Output the (x, y) coordinate of the center of the cell containing the given text.  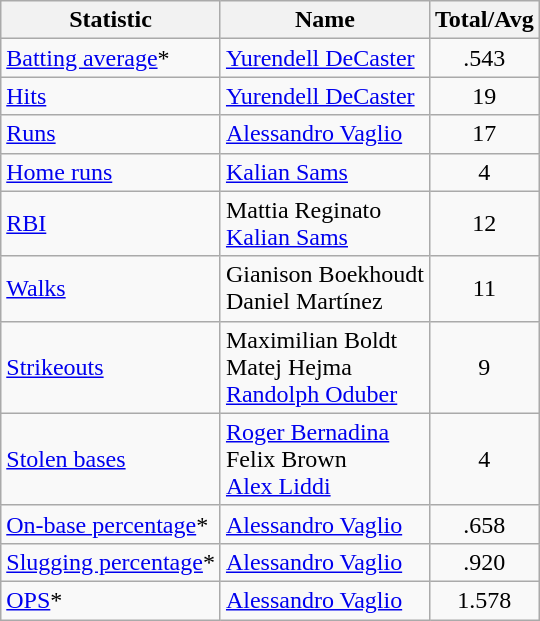
12 (484, 224)
1.578 (484, 600)
17 (484, 134)
Batting average* (111, 58)
19 (484, 96)
Mattia Reginato Kalian Sams (324, 224)
Slugging percentage* (111, 562)
Total/Avg (484, 20)
.658 (484, 524)
On-base percentage* (111, 524)
Walks (111, 288)
Strikeouts (111, 367)
Statistic (111, 20)
RBI (111, 224)
9 (484, 367)
Maximilian Boldt Matej Hejma Randolph Oduber (324, 367)
Hits (111, 96)
Stolen bases (111, 459)
Kalian Sams (324, 172)
Gianison Boekhoudt Daniel Martínez (324, 288)
11 (484, 288)
OPS* (111, 600)
Roger Bernadina Felix Brown Alex Liddi (324, 459)
.543 (484, 58)
.920 (484, 562)
Name (324, 20)
Home runs (111, 172)
Runs (111, 134)
